For the text-containing cell, return its midpoint in [X, Y] coordinate format. 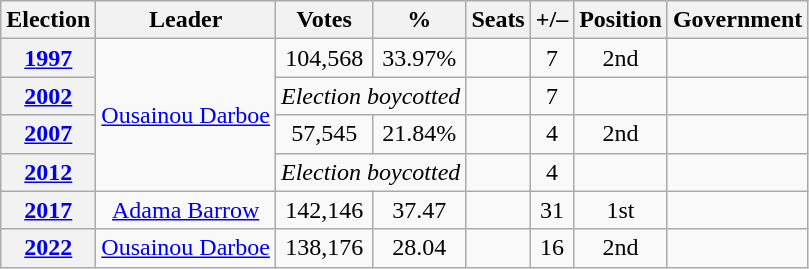
2007 [48, 134]
1st [621, 210]
2022 [48, 248]
57,545 [324, 134]
Election [48, 20]
Position [621, 20]
28.04 [420, 248]
Seats [498, 20]
16 [552, 248]
Leader [186, 20]
104,568 [324, 58]
2012 [48, 172]
1997 [48, 58]
21.84% [420, 134]
37.47 [420, 210]
Adama Barrow [186, 210]
142,146 [324, 210]
+/– [552, 20]
Government [737, 20]
33.97% [420, 58]
% [420, 20]
Votes [324, 20]
31 [552, 210]
2002 [48, 96]
2017 [48, 210]
138,176 [324, 248]
